Search for the cell housing the specified text and yield its (X, Y) center coordinate. 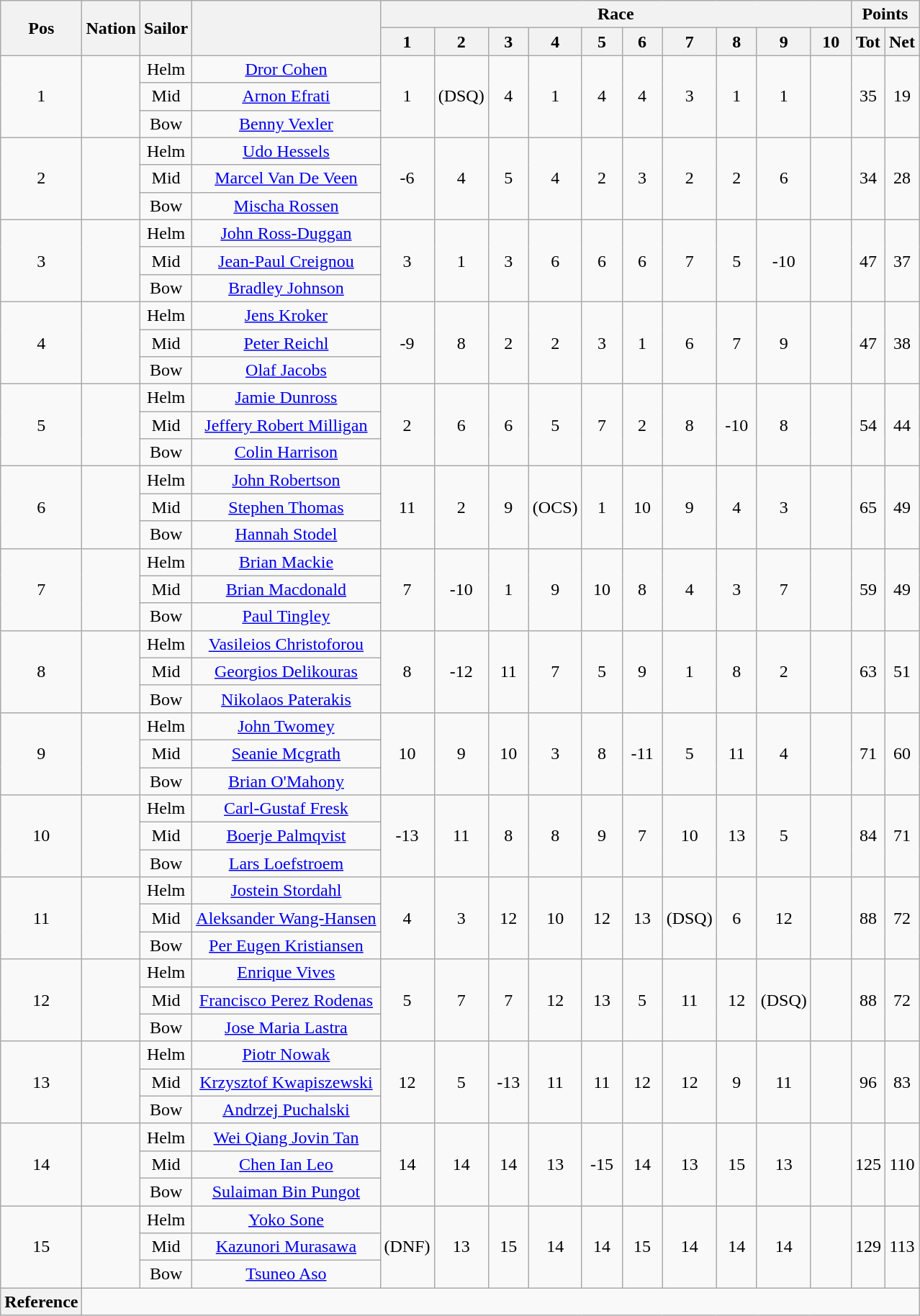
60 (901, 753)
Aleksander Wang-Hansen (287, 918)
Benny Vexler (287, 124)
Georgios Delikouras (287, 671)
Lars Loefstroem (287, 863)
(OCS) (555, 507)
Enrique Vives (287, 973)
-11 (642, 753)
19 (901, 96)
John Twomey (287, 726)
Dror Cohen (287, 69)
-12 (461, 671)
Jose Maria Lastra (287, 1027)
-6 (407, 178)
Kazunori Murasawa (287, 1247)
-9 (407, 342)
Sulaiman Bin Pungot (287, 1192)
Seanie Mcgrath (287, 753)
34 (868, 178)
35 (868, 96)
Udo Hessels (287, 151)
83 (901, 1082)
Jamie Dunross (287, 398)
Stephen Thomas (287, 507)
Carl-Gustaf Fresk (287, 809)
129 (868, 1247)
59 (868, 589)
Mischa Rossen (287, 206)
Chen Ian Leo (287, 1164)
Paul Tingley (287, 617)
John Ross-Duggan (287, 233)
Bradley Johnson (287, 288)
Peter Reichl (287, 343)
Net (901, 42)
Per Eugen Kristiansen (287, 945)
37 (901, 260)
Arnon Efrati (287, 96)
38 (901, 342)
Olaf Jacobs (287, 371)
Nation (111, 28)
54 (868, 425)
Colin Harrison (287, 453)
Pos (42, 28)
Boerje Palmqvist (287, 836)
John Robertson (287, 480)
-15 (602, 1164)
(DNF) (407, 1247)
Francisco Perez Rodenas (287, 1000)
Vasileios Christoforou (287, 644)
Tot (868, 42)
65 (868, 507)
51 (901, 671)
Nikolaos Paterakis (287, 699)
Jeffery Robert Milligan (287, 425)
Marcel Van De Veen (287, 178)
Race (615, 14)
Jostein Stordahl (287, 891)
Wei Qiang Jovin Tan (287, 1137)
96 (868, 1082)
28 (901, 178)
Points (885, 14)
Krzysztof Kwapiszewski (287, 1082)
Jean-Paul Creignou (287, 260)
Jens Kroker (287, 315)
110 (901, 1164)
84 (868, 836)
113 (901, 1247)
Reference (42, 1302)
Andrzej Puchalski (287, 1109)
Brian Mackie (287, 562)
Hannah Stodel (287, 535)
125 (868, 1164)
Brian O'Mahony (287, 781)
Sailor (166, 28)
Yoko Sone (287, 1220)
44 (901, 425)
Brian Macdonald (287, 589)
63 (868, 671)
Piotr Nowak (287, 1055)
Tsuneo Aso (287, 1274)
